For the text-containing cell, return its midpoint in [x, y] coordinate format. 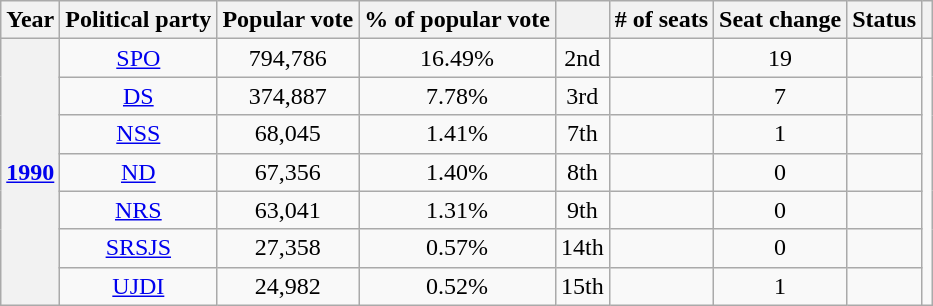
9th [582, 210]
NSS [138, 134]
7.78% [458, 96]
3rd [582, 96]
UJDI [138, 286]
24,982 [288, 286]
27,358 [288, 248]
SPO [138, 58]
ND [138, 172]
7 [780, 96]
1.41% [458, 134]
19 [780, 58]
16.49% [458, 58]
DS [138, 96]
8th [582, 172]
1.40% [458, 172]
Status [884, 20]
SRSJS [138, 248]
794,786 [288, 58]
NRS [138, 210]
14th [582, 248]
15th [582, 286]
Seat change [780, 20]
2nd [582, 58]
Popular vote [288, 20]
0.52% [458, 286]
374,887 [288, 96]
67,356 [288, 172]
Year [30, 20]
0.57% [458, 248]
1.31% [458, 210]
# of seats [661, 20]
Political party [138, 20]
63,041 [288, 210]
68,045 [288, 134]
% of popular vote [458, 20]
1990 [30, 172]
7th [582, 134]
